Capture the cell that displays the provided text and extract its [X, Y] central coordinate. 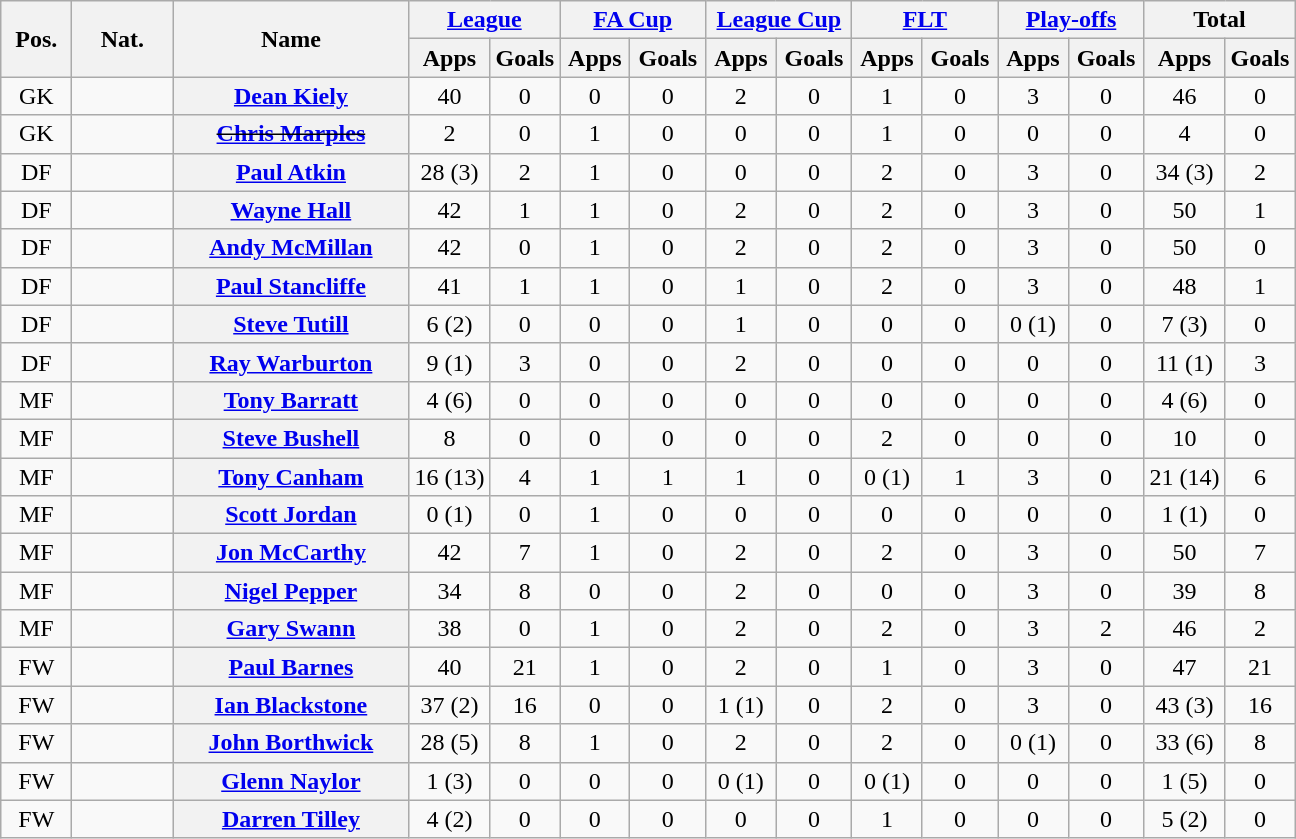
Darren Tilley [291, 819]
34 (3) [1184, 172]
Nat. [122, 39]
Dean Kiely [291, 96]
16 (13) [450, 477]
Tony Canham [291, 477]
Andy McMillan [291, 248]
1 (5) [1184, 781]
9 (1) [450, 362]
Paul Barnes [291, 667]
41 [450, 286]
43 (3) [1184, 705]
38 [450, 629]
Paul Stancliffe [291, 286]
33 (6) [1184, 743]
6 [1260, 477]
League Cup [779, 20]
Ray Warburton [291, 362]
Name [291, 39]
Steve Tutill [291, 324]
48 [1184, 286]
Steve Bushell [291, 438]
Ian Blackstone [291, 705]
7 (3) [1184, 324]
1 (3) [450, 781]
5 (2) [1184, 819]
Pos. [36, 39]
11 (1) [1184, 362]
28 (5) [450, 743]
28 (3) [450, 172]
34 [450, 591]
Glenn Naylor [291, 781]
39 [1184, 591]
21 (14) [1184, 477]
Play-offs [1071, 20]
League [484, 20]
Total [1220, 20]
37 (2) [450, 705]
Jon McCarthy [291, 553]
FA Cup [633, 20]
Tony Barratt [291, 400]
Wayne Hall [291, 210]
Chris Marples [291, 134]
Scott Jordan [291, 515]
Paul Atkin [291, 172]
FLT [925, 20]
10 [1184, 438]
47 [1184, 667]
Nigel Pepper [291, 591]
6 (2) [450, 324]
Gary Swann [291, 629]
4 (2) [450, 819]
John Borthwick [291, 743]
